Output the [X, Y] coordinate of the center of the cell containing the given text.  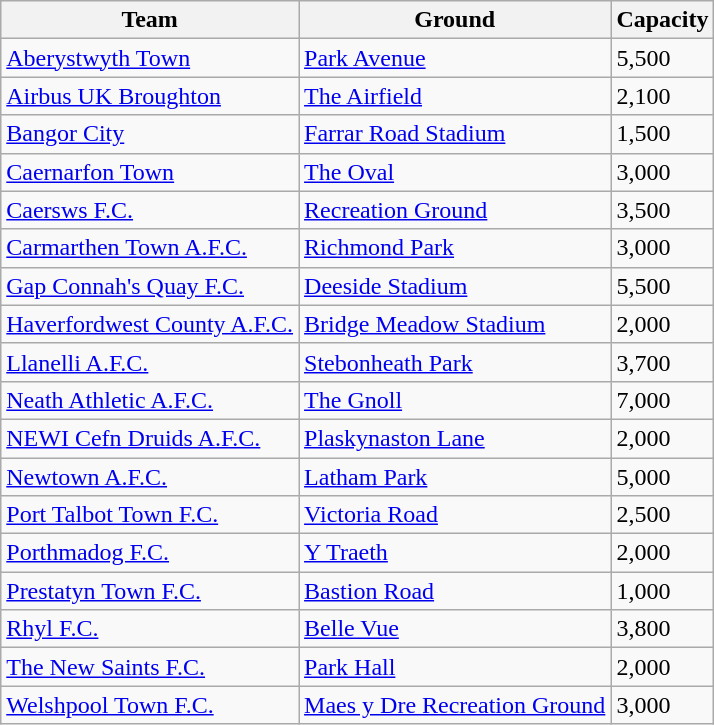
Caersws F.C. [150, 210]
Farrar Road Stadium [455, 134]
Bastion Road [455, 591]
Porthmadog F.C. [150, 553]
Newtown A.F.C. [150, 477]
Park Hall [455, 667]
Deeside Stadium [455, 286]
Richmond Park [455, 248]
3,800 [662, 629]
The Gnoll [455, 400]
Prestatyn Town F.C. [150, 591]
Gap Connah's Quay F.C. [150, 286]
The Airfield [455, 96]
Ground [455, 20]
2,500 [662, 515]
Maes y Dre Recreation Ground [455, 705]
Neath Athletic A.F.C. [150, 400]
Latham Park [455, 477]
2,100 [662, 96]
Airbus UK Broughton [150, 96]
3,500 [662, 210]
Team [150, 20]
Bangor City [150, 134]
5,000 [662, 477]
The New Saints F.C. [150, 667]
Bridge Meadow Stadium [455, 324]
Port Talbot Town F.C. [150, 515]
Park Avenue [455, 58]
Rhyl F.C. [150, 629]
Stebonheath Park [455, 362]
1,000 [662, 591]
3,700 [662, 362]
Welshpool Town F.C. [150, 705]
Aberystwyth Town [150, 58]
Plaskynaston Lane [455, 438]
Victoria Road [455, 515]
7,000 [662, 400]
Y Traeth [455, 553]
Caernarfon Town [150, 172]
Carmarthen Town A.F.C. [150, 248]
Recreation Ground [455, 210]
The Oval [455, 172]
1,500 [662, 134]
Belle Vue [455, 629]
Haverfordwest County A.F.C. [150, 324]
Llanelli A.F.C. [150, 362]
Capacity [662, 20]
NEWI Cefn Druids A.F.C. [150, 438]
